Capture the cell that displays the provided text and extract its (X, Y) central coordinate. 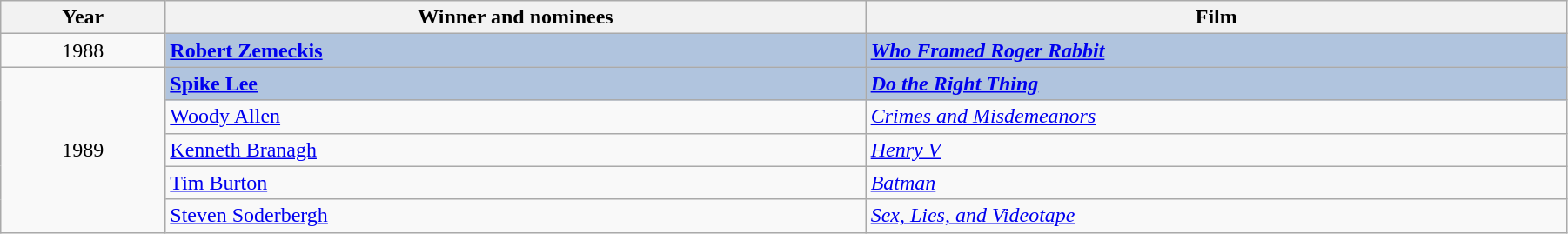
1988 (84, 50)
Year (84, 17)
Do the Right Thing (1216, 84)
Crimes and Misdemeanors (1216, 117)
Woody Allen (515, 117)
Steven Soderbergh (515, 216)
Who Framed Roger Rabbit (1216, 50)
Batman (1216, 183)
Henry V (1216, 150)
1989 (84, 150)
Spike Lee (515, 84)
Sex, Lies, and Videotape (1216, 216)
Kenneth Branagh (515, 150)
Robert Zemeckis (515, 50)
Winner and nominees (515, 17)
Tim Burton (515, 183)
Film (1216, 17)
